Scan for the cell matching the given text and deliver its (x, y) coordinate at center. 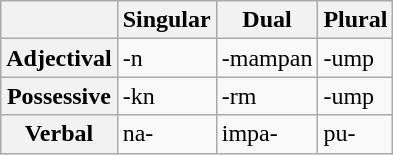
Dual (267, 20)
Possessive (59, 96)
Plural (356, 20)
pu- (356, 134)
Singular (166, 20)
-kn (166, 96)
Adjectival (59, 58)
na- (166, 134)
Verbal (59, 134)
impa- (267, 134)
-n (166, 58)
-mampan (267, 58)
-rm (267, 96)
